Provide the (x, y) coordinate of the cell's center where the given text is located.  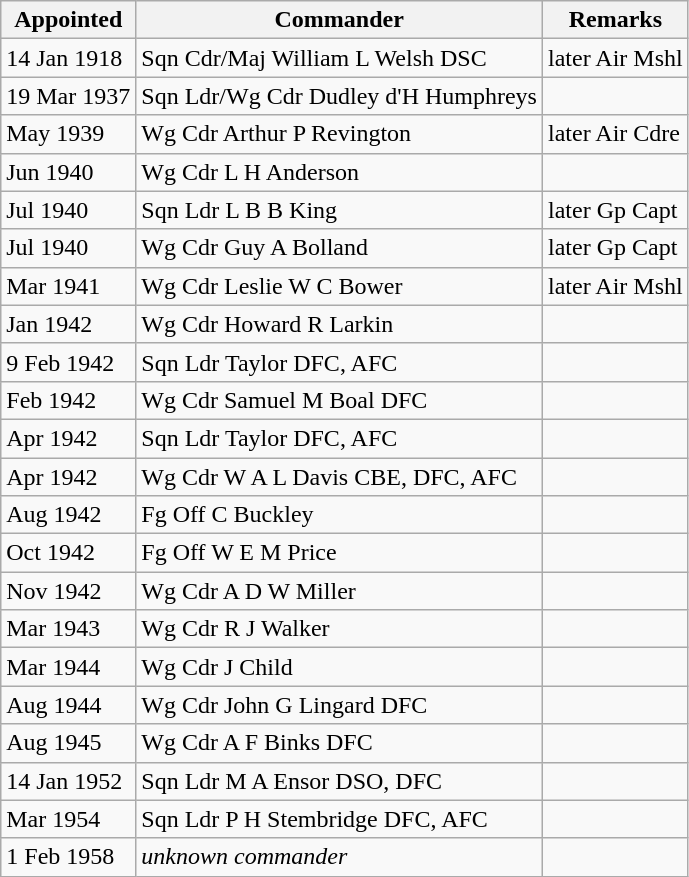
Wg Cdr L H Anderson (340, 172)
Wg Cdr J Child (340, 667)
Fg Off C Buckley (340, 515)
later Air Cdre (615, 134)
Wg Cdr A D W Miller (340, 591)
Sqn Ldr/Wg Cdr Dudley d'H Humphreys (340, 96)
Wg Cdr R J Walker (340, 629)
Aug 1945 (68, 743)
Wg Cdr Guy A Bolland (340, 248)
Sqn Ldr L B B King (340, 210)
19 Mar 1937 (68, 96)
Mar 1944 (68, 667)
Sqn Cdr/Maj William L Welsh DSC (340, 58)
May 1939 (68, 134)
14 Jan 1952 (68, 781)
Jan 1942 (68, 324)
Sqn Ldr P H Stembridge DFC, AFC (340, 819)
Wg Cdr W A L Davis CBE, DFC, AFC (340, 477)
Remarks (615, 20)
Mar 1954 (68, 819)
Sqn Ldr M A Ensor DSO, DFC (340, 781)
Appointed (68, 20)
unknown commander (340, 857)
Mar 1943 (68, 629)
Fg Off W E M Price (340, 553)
9 Feb 1942 (68, 362)
Commander (340, 20)
Wg Cdr Howard R Larkin (340, 324)
Jun 1940 (68, 172)
1 Feb 1958 (68, 857)
Wg Cdr Leslie W C Bower (340, 286)
Wg Cdr A F Binks DFC (340, 743)
Wg Cdr Arthur P Revington (340, 134)
Aug 1944 (68, 705)
Oct 1942 (68, 553)
Mar 1941 (68, 286)
Nov 1942 (68, 591)
Wg Cdr John G Lingard DFC (340, 705)
Aug 1942 (68, 515)
Wg Cdr Samuel M Boal DFC (340, 400)
Feb 1942 (68, 400)
14 Jan 1918 (68, 58)
